Find where the given text appears and provide that cell's center as [x, y] coordinate. 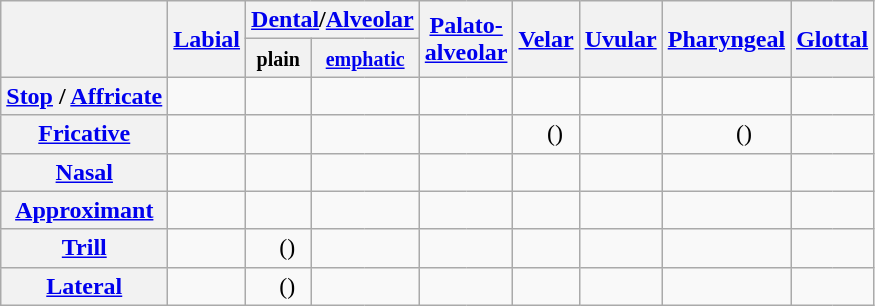
Approximant [84, 210]
Pharyngeal [726, 39]
Trill [84, 248]
emphatic [365, 58]
Labial [207, 39]
Velar [546, 39]
Dental/Alveolar [333, 20]
Stop / Affricate [84, 96]
Nasal [84, 172]
Fricative [84, 134]
Palato-alveolar [466, 39]
plain [278, 58]
Uvular [620, 39]
Lateral [84, 286]
Glottal [832, 39]
